Search for the cell housing the specified text and yield its (X, Y) center coordinate. 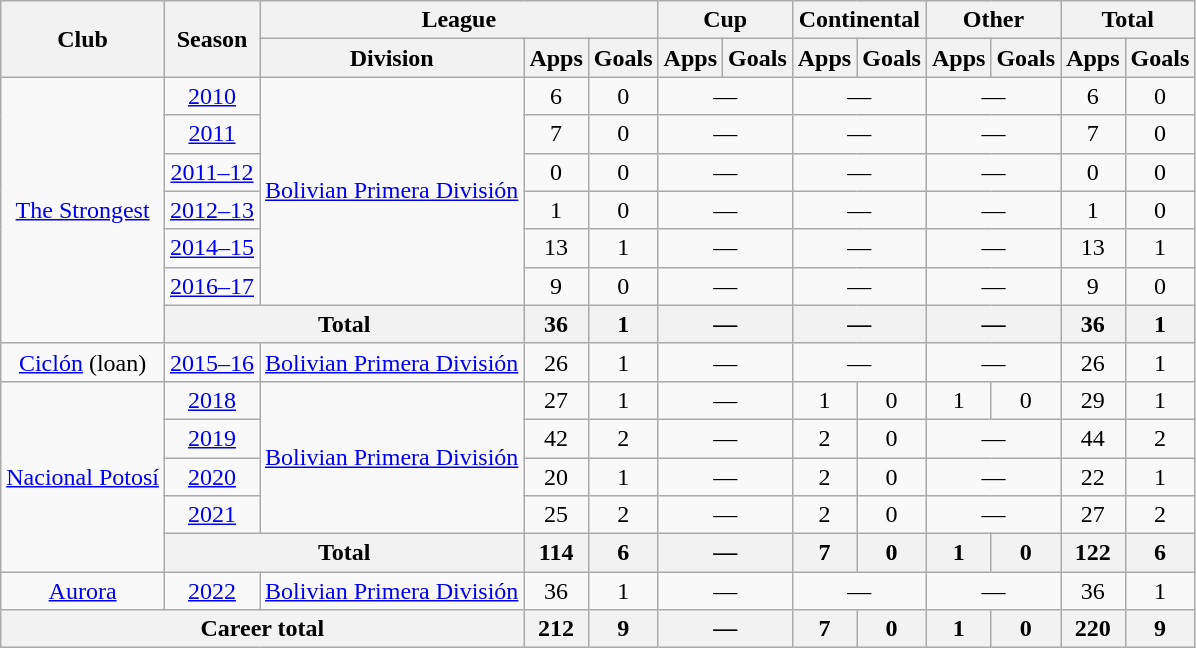
Aurora (83, 591)
Continental (859, 20)
2015–16 (212, 362)
Career total (262, 629)
Other (993, 20)
Club (83, 39)
2018 (212, 400)
2012–13 (212, 210)
114 (556, 553)
29 (1093, 400)
2021 (212, 515)
2010 (212, 96)
League (460, 20)
2019 (212, 438)
2011–12 (212, 172)
Cup (725, 20)
Ciclón (loan) (83, 362)
2011 (212, 134)
212 (556, 629)
Season (212, 39)
2022 (212, 591)
44 (1093, 438)
122 (1093, 553)
Nacional Potosí (83, 476)
20 (556, 477)
22 (1093, 477)
42 (556, 438)
2014–15 (212, 248)
Division (392, 58)
2020 (212, 477)
The Strongest (83, 210)
220 (1093, 629)
25 (556, 515)
2016–17 (212, 286)
